Return (x, y) of the center of cell containing provided text 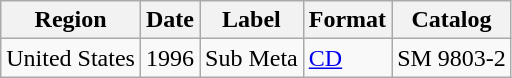
Region (71, 20)
United States (71, 58)
Format (347, 20)
Sub Meta (252, 58)
Label (252, 20)
Date (170, 20)
Catalog (452, 20)
1996 (170, 58)
CD (347, 58)
SM 9803-2 (452, 58)
